Locate the cell with the specified text and output its (X, Y) center coordinate. 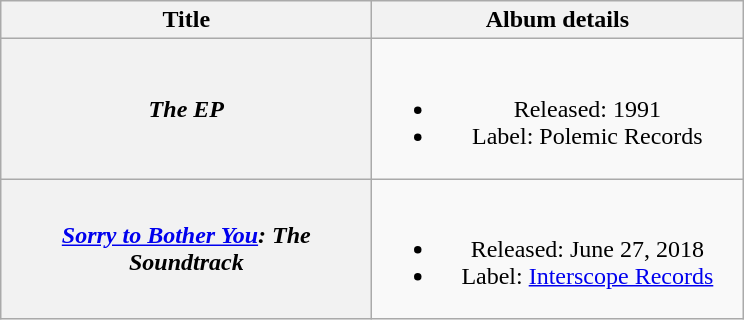
Album details (558, 20)
Sorry to Bother You: The Soundtrack (186, 249)
Released: 1991Label: Polemic Records (558, 109)
The EP (186, 109)
Title (186, 20)
Released: June 27, 2018Label: Interscope Records (558, 249)
